Extract the [X, Y] coordinate from the center of the cell holding the provided text.  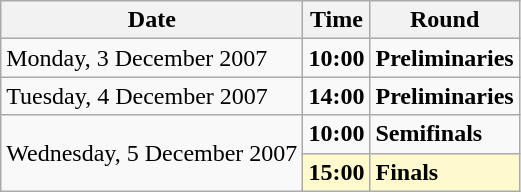
Monday, 3 December 2007 [152, 58]
Finals [444, 172]
15:00 [336, 172]
Date [152, 20]
Tuesday, 4 December 2007 [152, 96]
Semifinals [444, 134]
Round [444, 20]
Wednesday, 5 December 2007 [152, 153]
Time [336, 20]
14:00 [336, 96]
